For the text-containing cell, return its midpoint in (x, y) coordinate format. 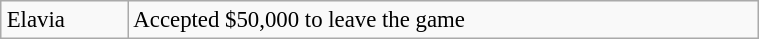
Elavia (64, 20)
Accepted $50,000 to leave the game (443, 20)
